Search for the cell housing the specified text and yield its [X, Y] center coordinate. 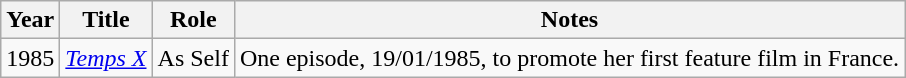
Notes [569, 20]
Role [193, 20]
Temps X [106, 58]
1985 [30, 58]
As Self [193, 58]
One episode, 19/01/1985, to promote her first feature film in France. [569, 58]
Title [106, 20]
Year [30, 20]
